Output the (x, y) coordinate of the center of the cell containing the given text.  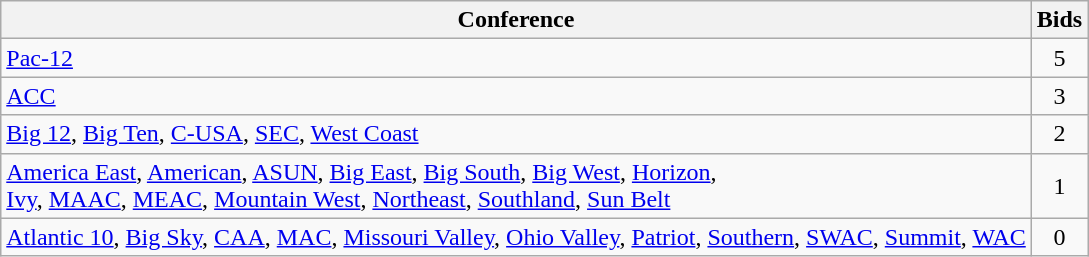
5 (1059, 58)
ACC (516, 96)
Pac-12 (516, 58)
1 (1059, 186)
Bids (1059, 20)
2 (1059, 134)
Big 12, Big Ten, C-USA, SEC, West Coast (516, 134)
0 (1059, 237)
Atlantic 10, Big Sky, CAA, MAC, Missouri Valley, Ohio Valley, Patriot, Southern, SWAC, Summit, WAC (516, 237)
Conference (516, 20)
America East, American, ASUN, Big East, Big South, Big West, Horizon,Ivy, MAAC, MEAC, Mountain West, Northeast, Southland, Sun Belt (516, 186)
3 (1059, 96)
